Output the (x, y) coordinate of the center of the cell containing the given text.  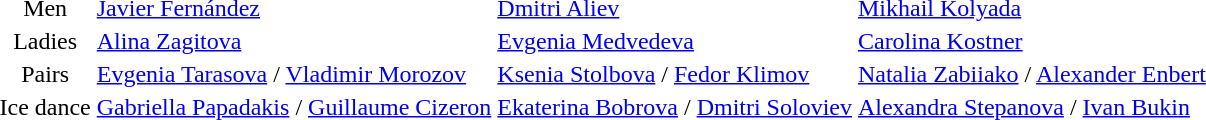
Evgenia Tarasova / Vladimir Morozov (294, 74)
Evgenia Medvedeva (675, 41)
Alina Zagitova (294, 41)
Ksenia Stolbova / Fedor Klimov (675, 74)
